Determine the [x, y] coordinate at the center of the cell enclosing the given text.  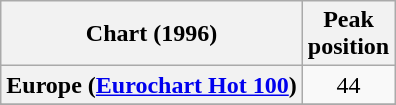
Europe (Eurochart Hot 100) [152, 85]
Peakposition [348, 34]
44 [348, 85]
Chart (1996) [152, 34]
